Detect which cell encompasses the target text, then output its [x, y] center coordinate. 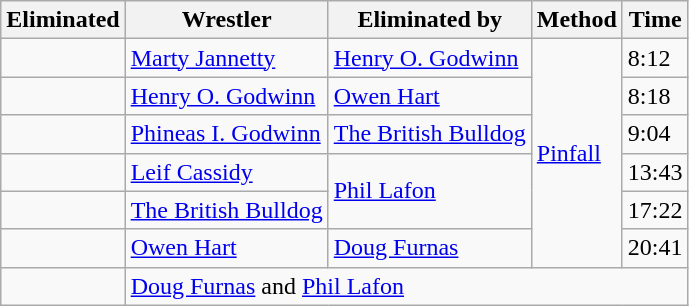
Phineas I. Godwinn [226, 134]
Phil Lafon [430, 191]
Eliminated [63, 20]
Wrestler [226, 20]
Pinfall [576, 153]
Leif Cassidy [226, 172]
Doug Furnas [430, 248]
Time [655, 20]
20:41 [655, 248]
Doug Furnas and Phil Lafon [406, 286]
9:04 [655, 134]
Marty Jannetty [226, 58]
8:18 [655, 96]
8:12 [655, 58]
13:43 [655, 172]
Eliminated by [430, 20]
17:22 [655, 210]
Method [576, 20]
